Return the [x, y] coordinate for the center point of the cell that contains the specified text.  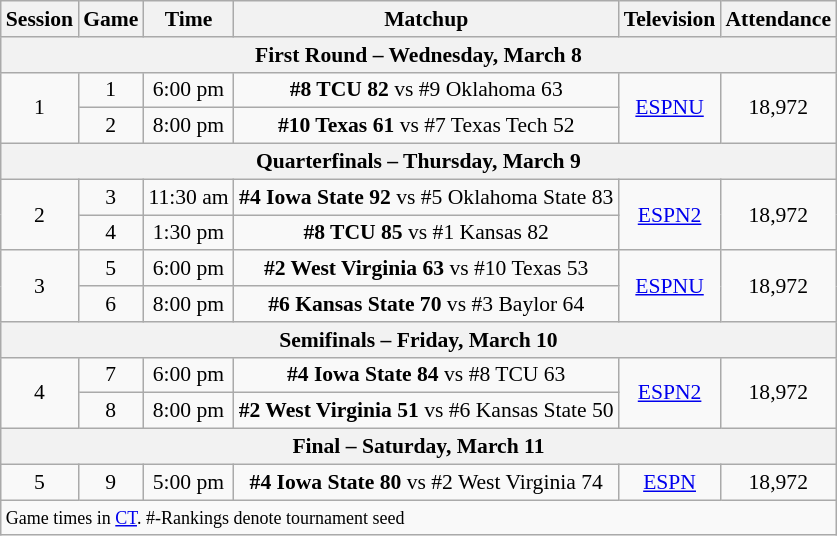
Session [40, 19]
5:00 pm [188, 482]
8 [110, 411]
11:30 am [188, 197]
#6 Kansas State 70 vs #3 Baylor 64 [426, 304]
Final – Saturday, March 11 [418, 447]
Game [110, 19]
#2 West Virginia 51 vs #6 Kansas State 50 [426, 411]
Semifinals – Friday, March 10 [418, 340]
Game times in CT. #-Rankings denote tournament seed [418, 518]
1:30 pm [188, 233]
Time [188, 19]
#4 Iowa State 84 vs #8 TCU 63 [426, 375]
ESPN [670, 482]
6 [110, 304]
9 [110, 482]
#2 West Virginia 63 vs #10 Texas 53 [426, 269]
Attendance [778, 19]
#8 TCU 85 vs #1 Kansas 82 [426, 233]
#4 Iowa State 92 vs #5 Oklahoma State 83 [426, 197]
First Round – Wednesday, March 8 [418, 55]
7 [110, 375]
Quarterfinals – Thursday, March 9 [418, 162]
#4 Iowa State 80 vs #2 West Virginia 74 [426, 482]
#10 Texas 61 vs #7 Texas Tech 52 [426, 126]
Matchup [426, 19]
Television [670, 19]
#8 TCU 82 vs #9 Oklahoma 63 [426, 90]
